From the cell containing the given text, extract its center point as [x, y] coordinate. 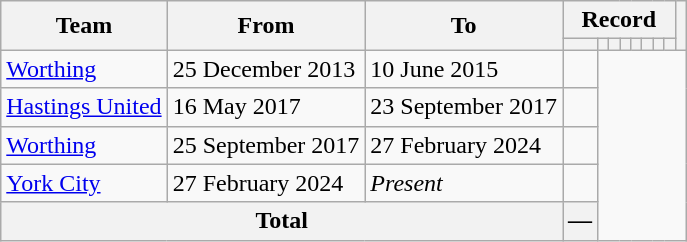
Present [464, 183]
10 June 2015 [464, 69]
Hastings United [84, 107]
Total [282, 221]
York City [84, 183]
23 September 2017 [464, 107]
To [464, 26]
16 May 2017 [266, 107]
Team [84, 26]
From [266, 26]
25 December 2013 [266, 69]
25 September 2017 [266, 145]
Record [619, 20]
— [580, 221]
